For the text-containing cell, return its midpoint in (x, y) coordinate format. 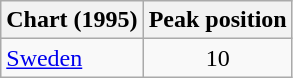
Chart (1995) (72, 20)
Sweden (72, 58)
Peak position (218, 20)
10 (218, 58)
